Return the (x, y) coordinate for the center point of the cell that contains the specified text.  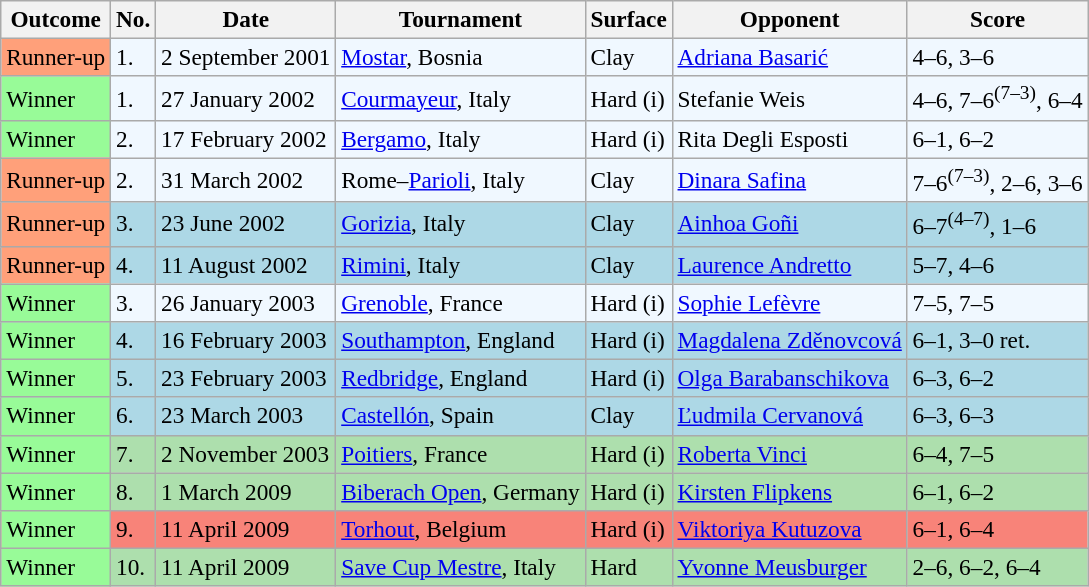
Tournament (460, 19)
26 January 2003 (246, 303)
6. (134, 416)
7–6(7–3), 2–6, 3–6 (998, 180)
Gorizia, Italy (460, 224)
Rome–Parioli, Italy (460, 180)
Bergamo, Italy (460, 139)
5–7, 4–6 (998, 265)
Laurence Andretto (790, 265)
Outcome (56, 19)
Biberach Open, Germany (460, 491)
23 February 2003 (246, 378)
8. (134, 491)
Viktoriya Kutuzova (790, 529)
10. (134, 567)
Mostar, Bosnia (460, 57)
Southampton, England (460, 340)
No. (134, 19)
2 November 2003 (246, 454)
Date (246, 19)
4–6, 7–6(7–3), 6–4 (998, 98)
Olga Barabanschikova (790, 378)
6–1, 3–0 ret. (998, 340)
17 February 2002 (246, 139)
Surface (628, 19)
Courmayeur, Italy (460, 98)
2 September 2001 (246, 57)
Dinara Safina (790, 180)
9. (134, 529)
Stefanie Weis (790, 98)
Grenoble, France (460, 303)
Opponent (790, 19)
7–5, 7–5 (998, 303)
Poitiers, France (460, 454)
4–6, 3–6 (998, 57)
2–6, 6–2, 6–4 (998, 567)
Magdalena Zděnovcová (790, 340)
Roberta Vinci (790, 454)
Rimini, Italy (460, 265)
6–4, 7–5 (998, 454)
Score (998, 19)
16 February 2003 (246, 340)
Torhout, Belgium (460, 529)
5. (134, 378)
Ainhoa Goñi (790, 224)
Kirsten Flipkens (790, 491)
6–3, 6–3 (998, 416)
Hard (628, 567)
6–7(4–7), 1–6 (998, 224)
Sophie Lefèvre (790, 303)
23 March 2003 (246, 416)
Rita Degli Esposti (790, 139)
6–3, 6–2 (998, 378)
1 March 2009 (246, 491)
11 August 2002 (246, 265)
Adriana Basarić (790, 57)
Yvonne Meusburger (790, 567)
7. (134, 454)
Save Cup Mestre, Italy (460, 567)
Ľudmila Cervanová (790, 416)
23 June 2002 (246, 224)
27 January 2002 (246, 98)
Castellón, Spain (460, 416)
6–1, 6–4 (998, 529)
Redbridge, England (460, 378)
31 March 2002 (246, 180)
